Return [x, y] of the center of cell containing provided text 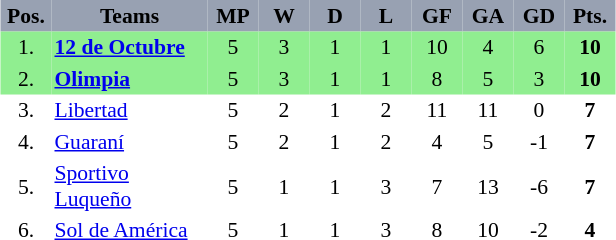
GA [488, 16]
Teams [130, 16]
-1 [540, 142]
12 de Octubre [130, 48]
W [284, 16]
1. [26, 48]
Pts. [590, 16]
4. [26, 142]
3. [26, 110]
Pos. [26, 16]
8 [438, 79]
MP [234, 16]
6 [540, 48]
2. [26, 79]
Olimpia [130, 79]
D [336, 16]
Sportivo Luqueño [130, 186]
-6 [540, 186]
GD [540, 16]
0 [540, 110]
L [386, 16]
13 [488, 186]
Libertad [130, 110]
Guaraní [130, 142]
GF [438, 16]
5. [26, 186]
